Determine the (X, Y) coordinate at the center of the cell enclosing the given text.  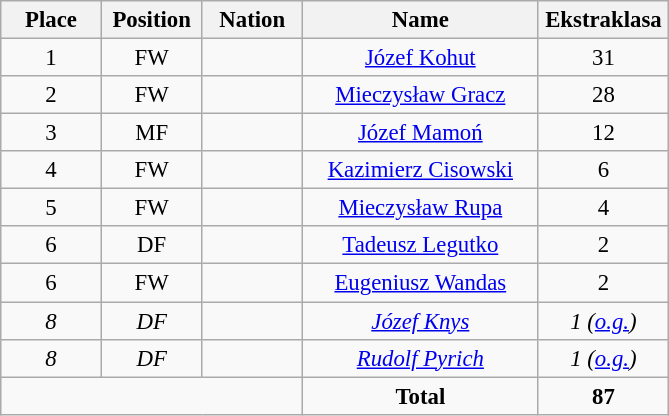
5 (52, 208)
28 (604, 95)
Place (52, 20)
Mieczysław Gracz (421, 95)
Józef Kohut (421, 58)
Tadeusz Legutko (421, 245)
Eugeniusz Wandas (421, 283)
31 (604, 58)
3 (52, 133)
Ekstraklasa (604, 20)
Nation (252, 20)
Mieczysław Rupa (421, 208)
12 (604, 133)
87 (604, 396)
MF (152, 133)
Position (152, 20)
Rudolf Pyrich (421, 358)
Name (421, 20)
Total (421, 396)
1 (52, 58)
Józef Knys (421, 321)
Kazimierz Cisowski (421, 170)
Józef Mamoń (421, 133)
